Capture the cell that displays the provided text and extract its [X, Y] central coordinate. 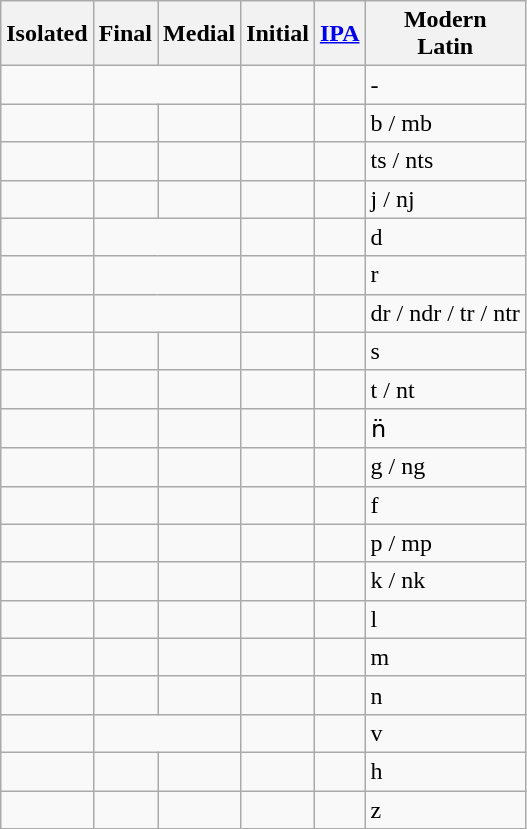
b / mb [445, 123]
ModernLatin [445, 34]
s [445, 351]
p / mp [445, 543]
Medial [200, 34]
- [445, 85]
t / nt [445, 389]
k / nk [445, 581]
f [445, 505]
m [445, 657]
Initial [278, 34]
g / ng [445, 467]
dr / ndr / tr / ntr [445, 313]
Isolated [47, 34]
j / nj [445, 199]
n [445, 695]
Final [125, 34]
l [445, 619]
z [445, 809]
ts / nts [445, 161]
h [445, 771]
IPA [340, 34]
n̈ [445, 428]
v [445, 733]
r [445, 275]
d [445, 237]
